From the cell containing the given text, extract its center point as [x, y] coordinate. 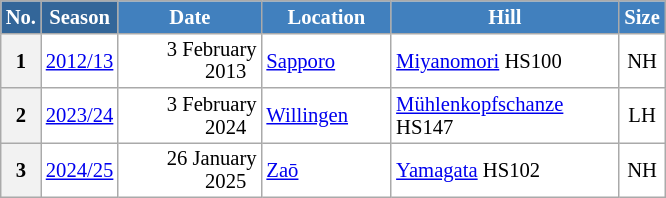
Date [190, 16]
26 January 2025 [190, 170]
3 [21, 170]
Hill [504, 16]
No. [21, 16]
Sapporo [326, 60]
LH [642, 116]
Zaō [326, 170]
2023/24 [80, 116]
2012/13 [80, 60]
Yamagata HS102 [504, 170]
3 February 2013 [190, 60]
Location [326, 16]
Willingen [326, 116]
1 [21, 60]
Mühlenkopfschanze HS147 [504, 116]
Season [80, 16]
3 February 2024 [190, 116]
2 [21, 116]
Size [642, 16]
2024/25 [80, 170]
Miyanomori HS100 [504, 60]
